Extract the [x, y] coordinate from the center of the cell holding the provided text.  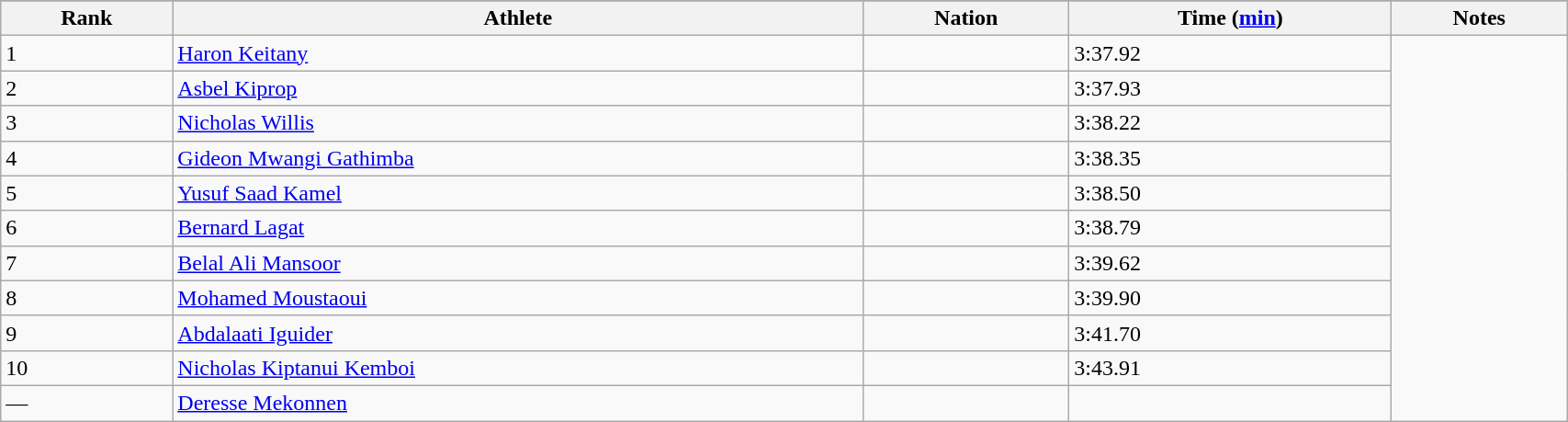
Asbel Kiprop [518, 88]
6 [86, 228]
— [86, 403]
Yusuf Saad Kamel [518, 193]
Abdalaati Iguider [518, 333]
Haron Keitany [518, 53]
5 [86, 193]
Belal Ali Mansoor [518, 263]
7 [86, 263]
2 [86, 88]
3 [86, 123]
8 [86, 298]
3:41.70 [1231, 333]
3:37.92 [1231, 53]
3:39.90 [1231, 298]
Athlete [518, 18]
3:43.91 [1231, 368]
Notes [1479, 18]
3:38.35 [1231, 158]
3:37.93 [1231, 88]
Gideon Mwangi Gathimba [518, 158]
3:38.79 [1231, 228]
9 [86, 333]
Nation [966, 18]
Time (min) [1231, 18]
3:39.62 [1231, 263]
Rank [86, 18]
Nicholas Kiptanui Kemboi [518, 368]
Bernard Lagat [518, 228]
3:38.22 [1231, 123]
10 [86, 368]
1 [86, 53]
3:38.50 [1231, 193]
Nicholas Willis [518, 123]
Mohamed Moustaoui [518, 298]
Deresse Mekonnen [518, 403]
4 [86, 158]
